Return (X, Y) of the center of cell containing provided text 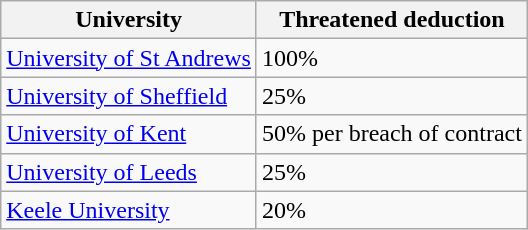
University of Kent (129, 134)
University (129, 20)
University of Sheffield (129, 96)
Keele University (129, 210)
Threatened deduction (392, 20)
20% (392, 210)
University of Leeds (129, 172)
100% (392, 58)
50% per breach of contract (392, 134)
University of St Andrews (129, 58)
